Capture the cell that displays the provided text and extract its (x, y) central coordinate. 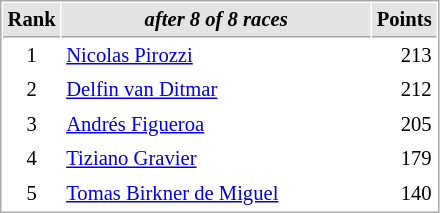
140 (404, 194)
212 (404, 90)
Tomas Birkner de Miguel (216, 194)
Rank (32, 20)
after 8 of 8 races (216, 20)
179 (404, 158)
Andrés Figueroa (216, 124)
213 (404, 56)
Tiziano Gravier (216, 158)
Delfin van Ditmar (216, 90)
Points (404, 20)
5 (32, 194)
Nicolas Pirozzi (216, 56)
1 (32, 56)
2 (32, 90)
205 (404, 124)
4 (32, 158)
3 (32, 124)
